Output the [X, Y] coordinate of the center of the cell containing the given text.  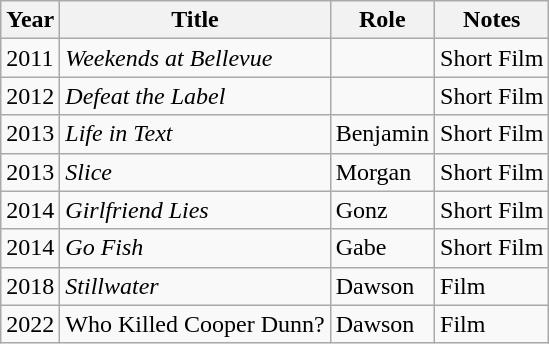
Weekends at Bellevue [195, 58]
Title [195, 20]
Morgan [382, 172]
Notes [492, 20]
2012 [30, 96]
Role [382, 20]
2011 [30, 58]
2022 [30, 324]
Slice [195, 172]
Gabe [382, 248]
Girlfriend Lies [195, 210]
Benjamin [382, 134]
Year [30, 20]
Gonz [382, 210]
Defeat the Label [195, 96]
Stillwater [195, 286]
Who Killed Cooper Dunn? [195, 324]
Go Fish [195, 248]
2018 [30, 286]
Life in Text [195, 134]
